Output the (X, Y) coordinate of the center of the cell containing the given text.  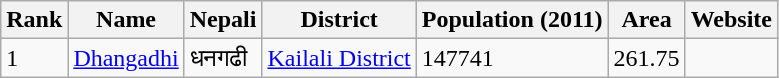
Kailali District (339, 58)
Rank (34, 20)
धनगढी (223, 58)
Name (126, 20)
261.75 (646, 58)
Dhangadhi (126, 58)
Population (2011) (512, 20)
Website (731, 20)
147741 (512, 58)
Nepali (223, 20)
Area (646, 20)
1 (34, 58)
District (339, 20)
